Provide the (x, y) coordinate of the cell's center where the given text is located.  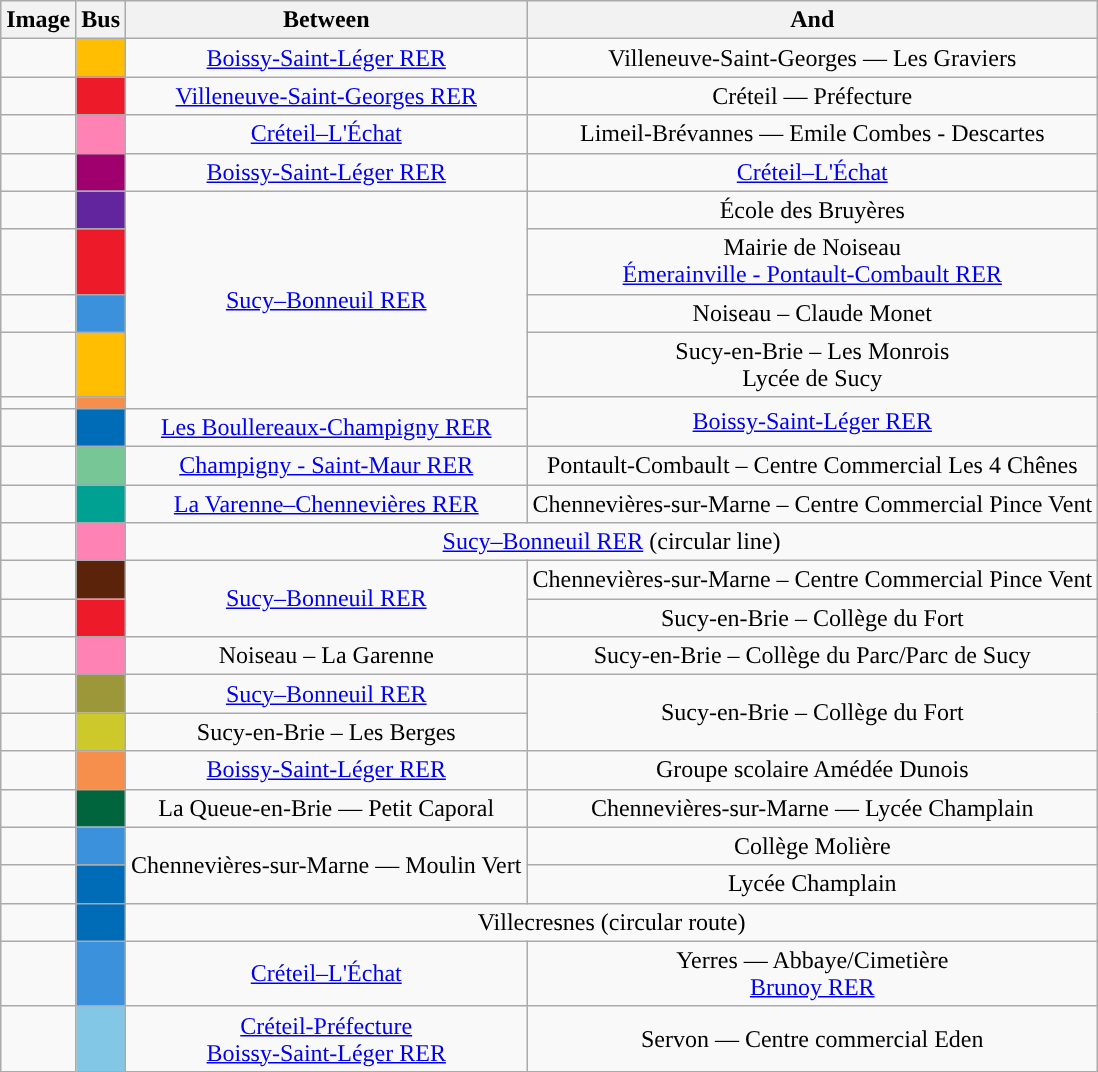
Chennevières-sur-Marne — Lycée Champlain (812, 808)
Noiseau – Claude Monet (812, 313)
Servon — Centre commercial Eden (812, 1038)
Pontault-Combault – Centre Commercial Les 4 Chênes (812, 465)
Champigny - Saint-Maur RER (326, 465)
Yerres — Abbaye/CimetièreBrunoy RER (812, 974)
Villecresnes (circular route) (612, 922)
Limeil-Brévannes — Emile Combes - Descartes (812, 134)
La Varenne–Chennevières RER (326, 503)
Between (326, 20)
Chennevières-sur-Marne — Moulin Vert (326, 865)
Sucy–Bonneuil RER (circular line) (612, 542)
Collège Molière (812, 846)
Image (38, 20)
La Queue-en-Brie — Petit Caporal (326, 808)
Groupe scolaire Amédée Dunois (812, 770)
And (812, 20)
Villeneuve-Saint-Georges — Les Graviers (812, 58)
Créteil — Préfecture (812, 96)
Mairie de NoiseauÉmerainville - Pontault-Combault RER (812, 262)
Sucy-en-Brie – Les MonroisLycée de Sucy (812, 364)
Sucy-en-Brie – Collège du Parc/Parc de Sucy (812, 656)
Villeneuve-Saint-Georges RER (326, 96)
Sucy-en-Brie – Les Berges (326, 732)
Créteil-PréfectureBoissy-Saint-Léger RER (326, 1038)
École des Bruyères (812, 210)
Noiseau – La Garenne (326, 656)
Les Boullereaux-Champigny RER (326, 427)
Lycée Champlain (812, 884)
Bus (101, 20)
